Search for the cell housing the specified text and yield its (x, y) center coordinate. 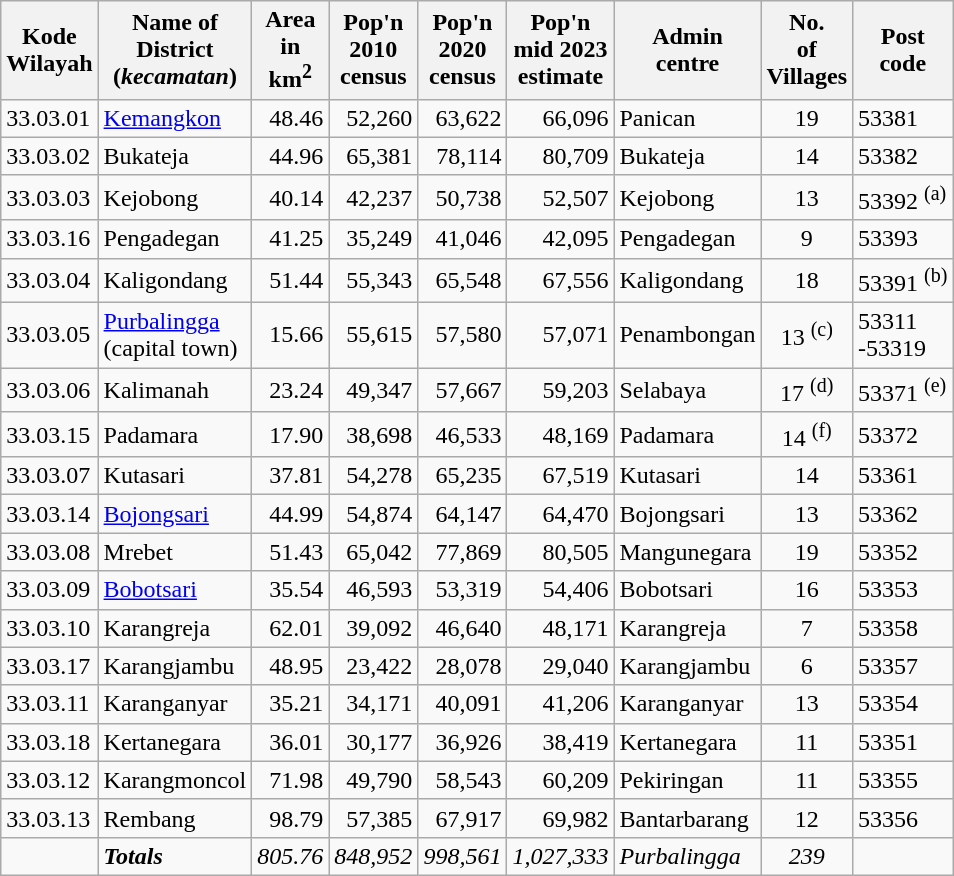
53382 (903, 156)
Admincentre (688, 50)
Kalimanah (175, 390)
1,027,333 (560, 856)
78,114 (462, 156)
14 (f) (807, 434)
67,917 (462, 818)
28,078 (462, 666)
71.98 (290, 780)
35,249 (374, 239)
53357 (903, 666)
55,343 (374, 280)
65,548 (462, 280)
69,982 (560, 818)
53362 (903, 514)
67,519 (560, 476)
33.03.09 (50, 590)
53381 (903, 118)
35.54 (290, 590)
Pop'n 2010census (374, 50)
53356 (903, 818)
Rembang (175, 818)
53354 (903, 704)
805.76 (290, 856)
53361 (903, 476)
Mangunegara (688, 552)
Bantarbarang (688, 818)
Selabaya (688, 390)
40.14 (290, 198)
Area in km2 (290, 50)
Totals (175, 856)
18 (807, 280)
Purbalingga (capital town) (175, 336)
33.03.06 (50, 390)
41,046 (462, 239)
65,042 (374, 552)
15.66 (290, 336)
Pekiringan (688, 780)
53352 (903, 552)
51.43 (290, 552)
54,406 (560, 590)
13 (c) (807, 336)
38,698 (374, 434)
57,580 (462, 336)
65,235 (462, 476)
Name ofDistrict(kecamatan) (175, 50)
Mrebet (175, 552)
66,096 (560, 118)
63,622 (462, 118)
53355 (903, 780)
7 (807, 628)
53358 (903, 628)
41,206 (560, 704)
53371 (e) (903, 390)
80,709 (560, 156)
Kemangkon (175, 118)
16 (807, 590)
848,952 (374, 856)
33.03.13 (50, 818)
34,171 (374, 704)
33.03.02 (50, 156)
44.99 (290, 514)
53391 (b) (903, 280)
33.03.07 (50, 476)
48.95 (290, 666)
42,237 (374, 198)
6 (807, 666)
46,640 (462, 628)
Purbalingga (688, 856)
33.03.15 (50, 434)
Pop'n 2020census (462, 50)
48.46 (290, 118)
60,209 (560, 780)
17 (d) (807, 390)
33.03.14 (50, 514)
48,171 (560, 628)
239 (807, 856)
998,561 (462, 856)
58,543 (462, 780)
51.44 (290, 280)
33.03.11 (50, 704)
52,507 (560, 198)
9 (807, 239)
57,071 (560, 336)
39,092 (374, 628)
33.03.18 (50, 742)
Kode Wilayah (50, 50)
Postcode (903, 50)
33.03.12 (50, 780)
57,385 (374, 818)
36.01 (290, 742)
65,381 (374, 156)
52,260 (374, 118)
80,505 (560, 552)
53311-53319 (903, 336)
Penambongan (688, 336)
49,347 (374, 390)
67,556 (560, 280)
55,615 (374, 336)
Panican (688, 118)
46,533 (462, 434)
62.01 (290, 628)
33.03.10 (50, 628)
33.03.01 (50, 118)
Pop'n mid 2023estimate (560, 50)
37.81 (290, 476)
53393 (903, 239)
23.24 (290, 390)
53392 (a) (903, 198)
No. of Villages (807, 50)
59,203 (560, 390)
12 (807, 818)
33.03.03 (50, 198)
49,790 (374, 780)
30,177 (374, 742)
36,926 (462, 742)
57,667 (462, 390)
23,422 (374, 666)
33.03.04 (50, 280)
53372 (903, 434)
38,419 (560, 742)
54,278 (374, 476)
53353 (903, 590)
48,169 (560, 434)
53,319 (462, 590)
35.21 (290, 704)
41.25 (290, 239)
29,040 (560, 666)
33.03.08 (50, 552)
53351 (903, 742)
33.03.17 (50, 666)
17.90 (290, 434)
50,738 (462, 198)
64,470 (560, 514)
54,874 (374, 514)
33.03.16 (50, 239)
40,091 (462, 704)
64,147 (462, 514)
42,095 (560, 239)
33.03.05 (50, 336)
44.96 (290, 156)
98.79 (290, 818)
46,593 (374, 590)
Karangmoncol (175, 780)
77,869 (462, 552)
